Find where the given text appears and provide that cell's center as (x, y) coordinate. 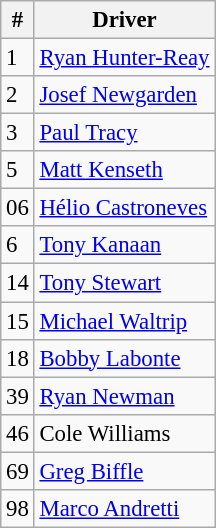
Hélio Castroneves (124, 208)
6 (18, 245)
# (18, 20)
1 (18, 58)
06 (18, 208)
Michael Waltrip (124, 321)
Bobby Labonte (124, 358)
15 (18, 321)
5 (18, 170)
2 (18, 95)
Cole Williams (124, 433)
98 (18, 509)
Driver (124, 20)
3 (18, 133)
39 (18, 396)
Greg Biffle (124, 471)
Tony Kanaan (124, 245)
14 (18, 283)
Paul Tracy (124, 133)
Josef Newgarden (124, 95)
Marco Andretti (124, 509)
Tony Stewart (124, 283)
Ryan Newman (124, 396)
Ryan Hunter-Reay (124, 58)
69 (18, 471)
Matt Kenseth (124, 170)
18 (18, 358)
46 (18, 433)
